Pinpoint the cell where the given text exists, returning its [x, y] midpoint coordinate. 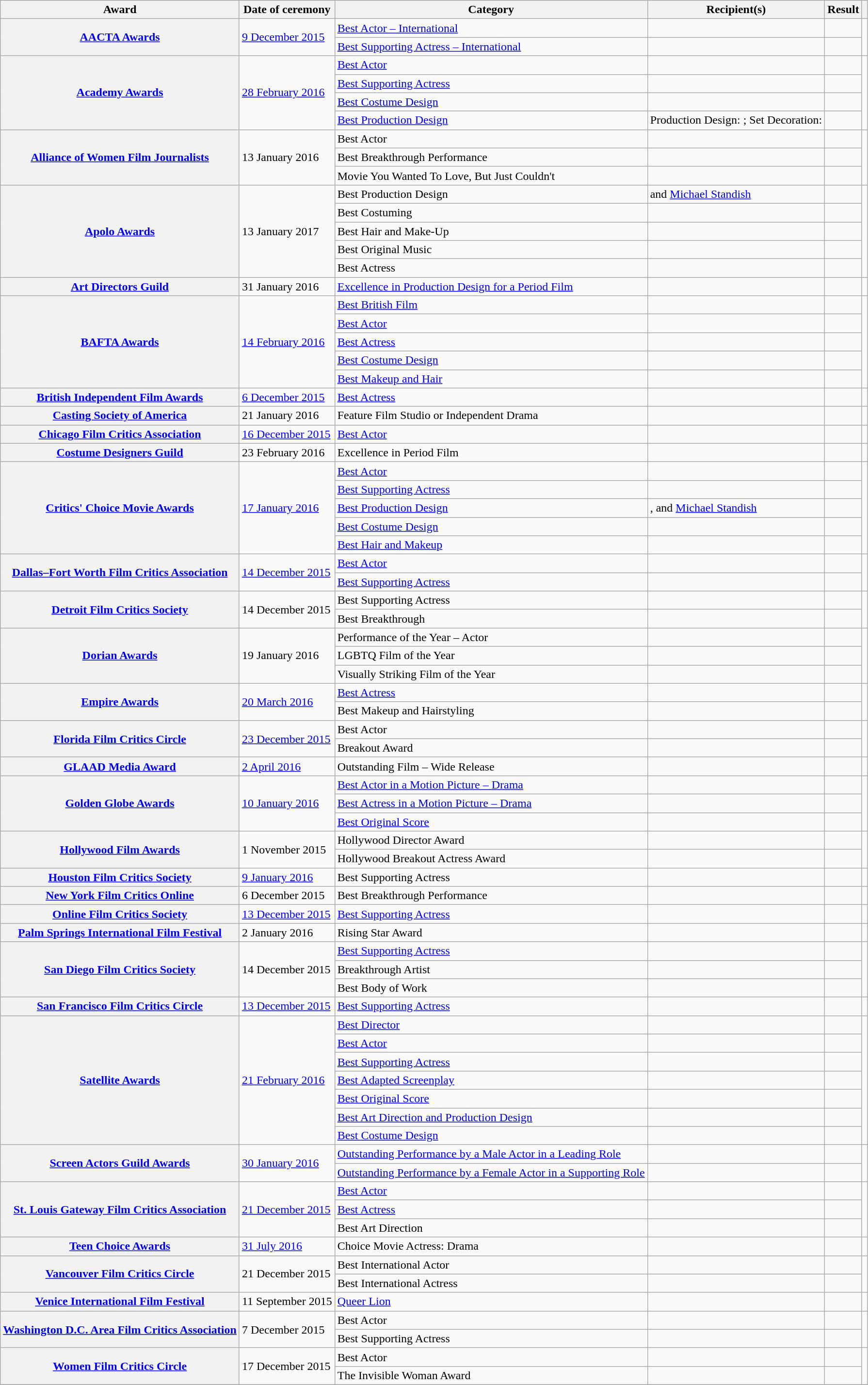
Queer Lion [491, 1302]
and Michael Standish [736, 194]
Recipient(s) [736, 10]
20 March 2016 [287, 702]
Apolo Awards [120, 231]
Empire Awards [120, 702]
Breakout Award [491, 748]
Outstanding Film – Wide Release [491, 766]
Best Hair and Make-Up [491, 231]
Best Supporting Actress – International [491, 47]
9 December 2015 [287, 37]
Movie You Wanted To Love, But Just Couldn't [491, 176]
AACTA Awards [120, 37]
Best Actress in a Motion Picture – Drama [491, 803]
7 December 2015 [287, 1329]
New York Film Critics Online [120, 896]
Choice Movie Actress: Drama [491, 1246]
Chicago Film Critics Association [120, 434]
, and Michael Standish [736, 508]
Detroit Film Critics Society [120, 610]
Hollywood Breakout Actress Award [491, 859]
Women Film Critics Circle [120, 1366]
Best Art Direction [491, 1228]
Performance of the Year – Actor [491, 637]
Outstanding Performance by a Male Actor in a Leading Role [491, 1154]
Best Makeup and Hairstyling [491, 711]
Washington D.C. Area Film Critics Association [120, 1329]
Feature Film Studio or Independent Drama [491, 416]
Rising Star Award [491, 933]
Best Breakthrough [491, 619]
BAFTA Awards [120, 342]
Best Art Direction and Production Design [491, 1117]
Best Costuming [491, 212]
Hollywood Film Awards [120, 850]
23 February 2016 [287, 452]
GLAAD Media Award [120, 766]
Date of ceremony [287, 10]
Best Actor – International [491, 28]
British Independent Film Awards [120, 397]
31 July 2016 [287, 1246]
Best Original Music [491, 250]
9 January 2016 [287, 877]
St. Louis Gateway Film Critics Association [120, 1209]
17 December 2015 [287, 1366]
30 January 2016 [287, 1163]
17 January 2016 [287, 508]
Casting Society of America [120, 416]
Critics' Choice Movie Awards [120, 508]
Category [491, 10]
Best Adapted Screenplay [491, 1080]
Dallas–Fort Worth Film Critics Association [120, 573]
28 February 2016 [287, 93]
Houston Film Critics Society [120, 877]
Online Film Critics Society [120, 914]
Vancouver Film Critics Circle [120, 1274]
Palm Springs International Film Festival [120, 933]
Excellence in Production Design for a Period Film [491, 287]
2 January 2016 [287, 933]
19 January 2016 [287, 656]
Golden Globe Awards [120, 803]
Costume Designers Guild [120, 452]
Art Directors Guild [120, 287]
Best Director [491, 1025]
Best Makeup and Hair [491, 379]
23 December 2015 [287, 739]
The Invisible Woman Award [491, 1375]
13 January 2016 [287, 157]
Academy Awards [120, 93]
Best Body of Work [491, 988]
13 January 2017 [287, 231]
San Diego Film Critics Society [120, 969]
Venice International Film Festival [120, 1302]
21 January 2016 [287, 416]
Hollywood Director Award [491, 840]
11 September 2015 [287, 1302]
Dorian Awards [120, 656]
Excellence in Period Film [491, 452]
Best Actor in a Motion Picture – Drama [491, 785]
Best Hair and Makeup [491, 545]
Outstanding Performance by a Female Actor in a Supporting Role [491, 1173]
31 January 2016 [287, 287]
Result [843, 10]
Visually Striking Film of the Year [491, 674]
Best International Actress [491, 1283]
Best International Actor [491, 1265]
LGBTQ Film of the Year [491, 656]
10 January 2016 [287, 803]
San Francisco Film Critics Circle [120, 1006]
Screen Actors Guild Awards [120, 1163]
1 November 2015 [287, 850]
Production Design: ; Set Decoration: [736, 120]
Best British Film [491, 305]
2 April 2016 [287, 766]
Award [120, 10]
Florida Film Critics Circle [120, 739]
21 February 2016 [287, 1080]
14 February 2016 [287, 342]
16 December 2015 [287, 434]
Alliance of Women Film Journalists [120, 157]
Breakthrough Artist [491, 969]
Satellite Awards [120, 1080]
Teen Choice Awards [120, 1246]
